Find where the given text appears and provide that cell's center as (x, y) coordinate. 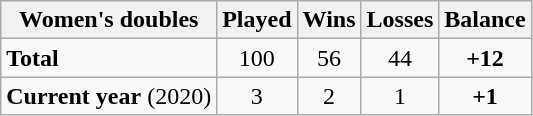
56 (329, 58)
Balance (485, 20)
Losses (400, 20)
3 (257, 96)
+12 (485, 58)
Played (257, 20)
1 (400, 96)
Women's doubles (109, 20)
100 (257, 58)
2 (329, 96)
44 (400, 58)
Total (109, 58)
+1 (485, 96)
Current year (2020) (109, 96)
Wins (329, 20)
